Extract the [x, y] coordinate from the center of the cell holding the provided text.  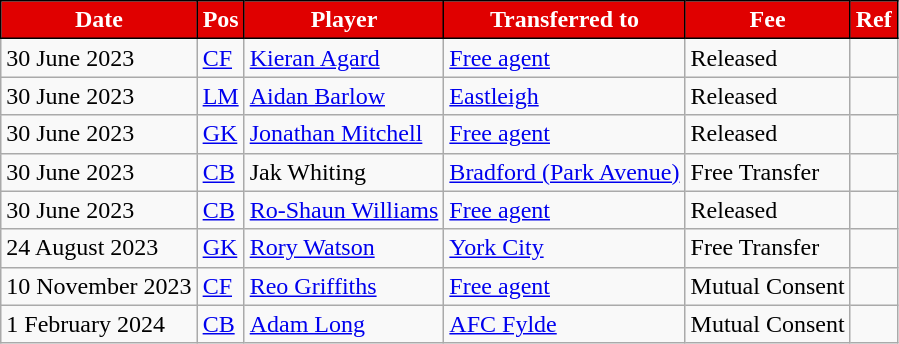
Kieran Agard [344, 58]
Jonathan Mitchell [344, 134]
Eastleigh [564, 96]
Bradford (Park Avenue) [564, 172]
Pos [220, 20]
LM [220, 96]
Reo Griffiths [344, 286]
Adam Long [344, 324]
Ref [874, 20]
AFC Fylde [564, 324]
1 February 2024 [99, 324]
Ro-Shaun Williams [344, 210]
10 November 2023 [99, 286]
Player [344, 20]
York City [564, 248]
Transferred to [564, 20]
Fee [768, 20]
Date [99, 20]
24 August 2023 [99, 248]
Jak Whiting [344, 172]
Aidan Barlow [344, 96]
Rory Watson [344, 248]
